Output the (X, Y) coordinate of the center of the cell containing the given text.  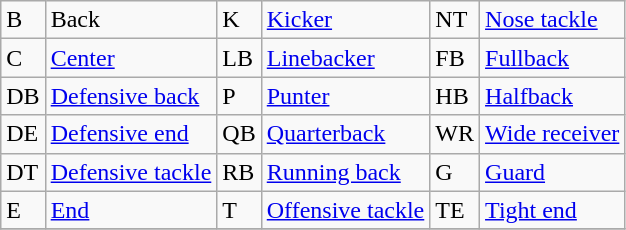
Kicker (346, 20)
Tight end (552, 210)
K (239, 20)
Running back (346, 172)
P (239, 96)
C (23, 58)
B (23, 20)
DT (23, 172)
Center (131, 58)
DB (23, 96)
TE (455, 210)
End (131, 210)
HB (455, 96)
E (23, 210)
LB (239, 58)
QB (239, 134)
Wide receiver (552, 134)
Back (131, 20)
Halfback (552, 96)
Defensive end (131, 134)
Defensive back (131, 96)
Nose tackle (552, 20)
Quarterback (346, 134)
FB (455, 58)
WR (455, 134)
Guard (552, 172)
Linebacker (346, 58)
DE (23, 134)
Offensive tackle (346, 210)
T (239, 210)
Defensive tackle (131, 172)
G (455, 172)
Fullback (552, 58)
RB (239, 172)
Punter (346, 96)
NT (455, 20)
